Extract the [X, Y] coordinate from the center of the cell holding the provided text.  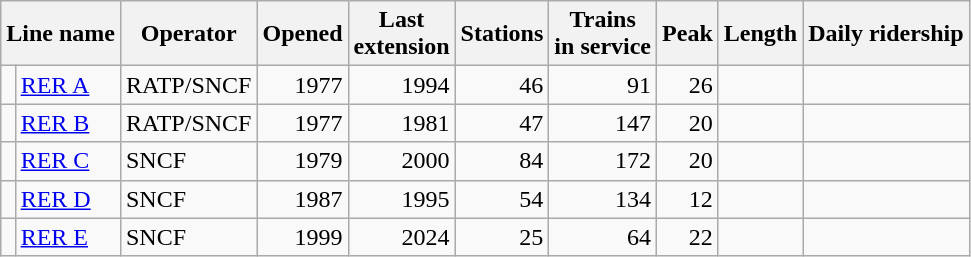
91 [603, 85]
1981 [402, 123]
1999 [302, 237]
RER D [68, 199]
25 [502, 237]
Operator [188, 34]
RER A [68, 85]
12 [688, 199]
RER B [68, 123]
1994 [402, 85]
1987 [302, 199]
47 [502, 123]
1979 [302, 161]
2000 [402, 161]
Trainsin service [603, 34]
22 [688, 237]
2024 [402, 237]
RER C [68, 161]
147 [603, 123]
Daily ridership [886, 34]
1995 [402, 199]
Stations [502, 34]
Peak [688, 34]
172 [603, 161]
46 [502, 85]
RER E [68, 237]
Line name [61, 34]
Opened [302, 34]
54 [502, 199]
64 [603, 237]
Lastextension [402, 34]
Length [760, 34]
26 [688, 85]
134 [603, 199]
84 [502, 161]
